Search for the cell housing the specified text and yield its (x, y) center coordinate. 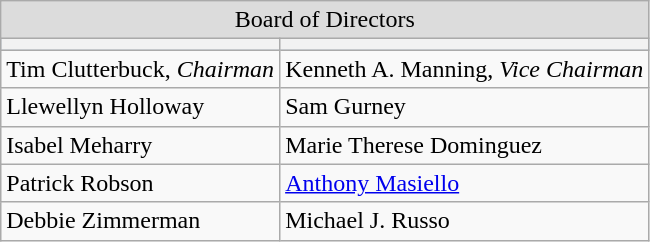
Debbie Zimmerman (140, 221)
Marie Therese Dominguez (464, 145)
Tim Clutterbuck, Chairman (140, 69)
Michael J. Russo (464, 221)
Sam Gurney (464, 107)
Anthony Masiello (464, 183)
Patrick Robson (140, 183)
Kenneth A. Manning, Vice Chairman (464, 69)
Isabel Meharry (140, 145)
Llewellyn Holloway (140, 107)
Board of Directors (325, 20)
